Capture the cell that displays the provided text and extract its [x, y] central coordinate. 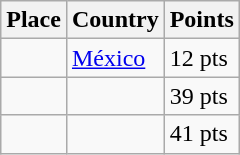
Points [202, 20]
Place [34, 20]
Country [115, 20]
41 pts [202, 134]
12 pts [202, 58]
México [115, 58]
39 pts [202, 96]
